Capture the cell that displays the provided text and extract its (X, Y) central coordinate. 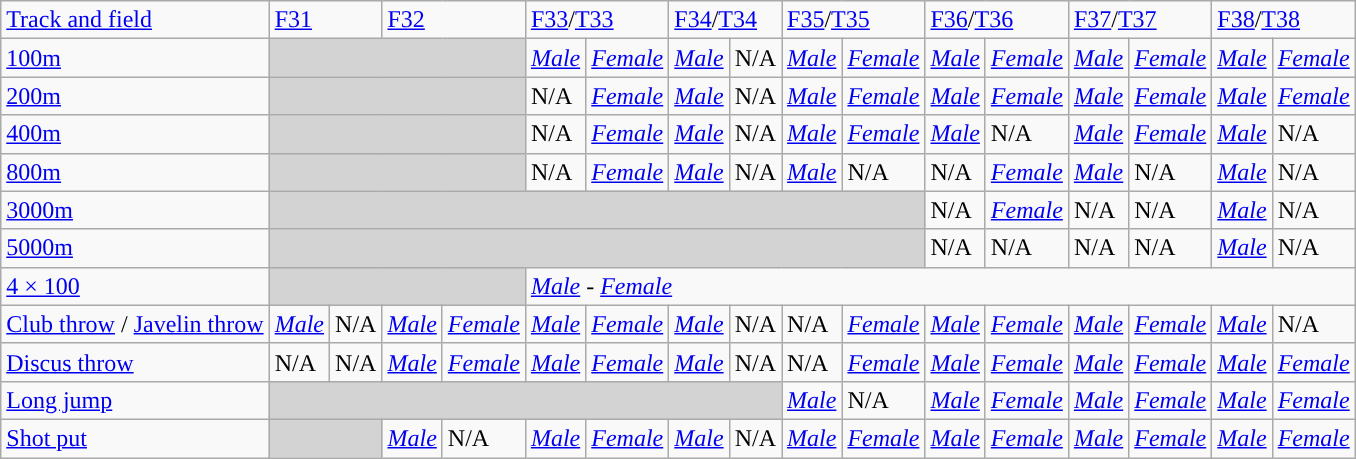
F35/T35 (854, 20)
4 × 100 (135, 286)
100m (135, 58)
200m (135, 96)
F38/T38 (1284, 20)
3000m (135, 210)
F37/T37 (1140, 20)
Club throw / Javelin throw (135, 324)
F36/T36 (996, 20)
Long jump (135, 400)
F32 (454, 20)
800m (135, 172)
Track and field (135, 20)
Shot put (135, 438)
Male - Female (940, 286)
F33/T33 (596, 20)
F34/T34 (726, 20)
5000m (135, 248)
Discus throw (135, 362)
F31 (326, 20)
400m (135, 134)
